For the text-containing cell, return its midpoint in [x, y] coordinate format. 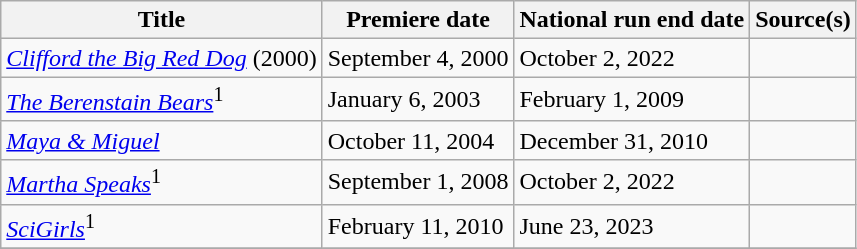
January 6, 2003 [418, 100]
The Berenstain Bears1 [162, 100]
September 1, 2008 [418, 182]
October 11, 2004 [418, 140]
Clifford the Big Red Dog (2000) [162, 58]
June 23, 2023 [632, 226]
Martha Speaks1 [162, 182]
Premiere date [418, 20]
February 1, 2009 [632, 100]
Title [162, 20]
National run end date [632, 20]
February 11, 2010 [418, 226]
September 4, 2000 [418, 58]
Source(s) [804, 20]
SciGirls1 [162, 226]
December 31, 2010 [632, 140]
Maya & Miguel [162, 140]
